Find where the given text appears and provide that cell's center as [x, y] coordinate. 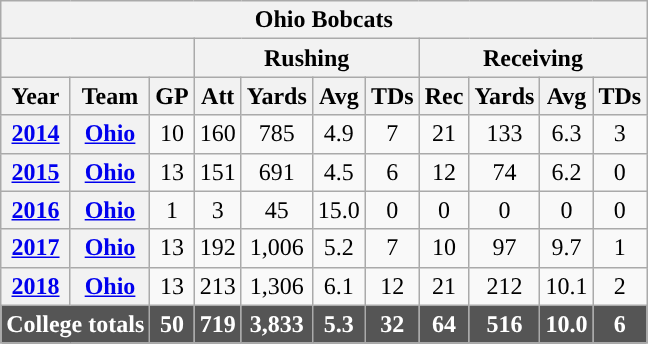
2 [620, 286]
Rec [444, 96]
160 [218, 134]
Ohio Bobcats [324, 20]
691 [276, 172]
College totals [76, 324]
Team [110, 96]
15.0 [338, 210]
Receiving [533, 58]
192 [218, 248]
785 [276, 134]
50 [172, 324]
74 [504, 172]
10.1 [566, 286]
45 [276, 210]
6.2 [566, 172]
3,833 [276, 324]
GP [172, 96]
9.7 [566, 248]
10.0 [566, 324]
516 [504, 324]
2018 [36, 286]
6.3 [566, 134]
4.9 [338, 134]
2016 [36, 210]
2014 [36, 134]
1,306 [276, 286]
Att [218, 96]
212 [504, 286]
32 [392, 324]
Rushing [306, 58]
4.5 [338, 172]
151 [218, 172]
2017 [36, 248]
97 [504, 248]
Year [36, 96]
213 [218, 286]
133 [504, 134]
64 [444, 324]
6.1 [338, 286]
5.3 [338, 324]
5.2 [338, 248]
2015 [36, 172]
1,006 [276, 248]
719 [218, 324]
